Locate the cell with the specified text and output its (X, Y) center coordinate. 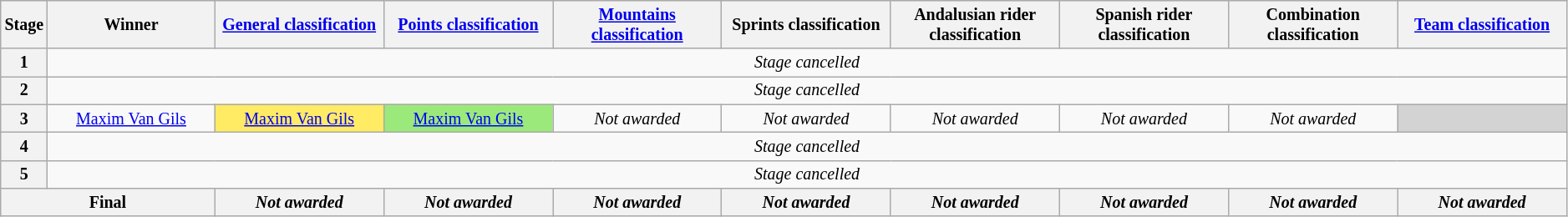
3 (24, 119)
5 (24, 174)
Sprints classification (806, 25)
Winner (131, 25)
Stage (24, 25)
Spanish rider classification (1144, 25)
1 (24, 63)
4 (24, 147)
Team classification (1482, 25)
Mountains classification (637, 25)
Andalusian rider classification (975, 25)
2 (24, 90)
Final (108, 202)
Points classification (468, 25)
Combination classification (1313, 25)
General classification (299, 25)
